Identify which cell holds the provided text, then report its [x, y] central coordinate. 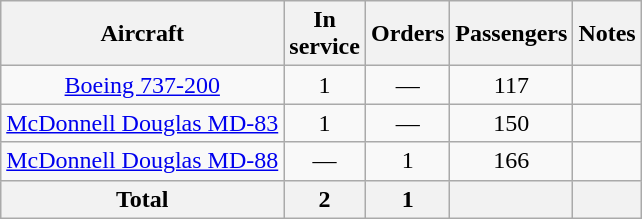
166 [512, 161]
2 [325, 199]
Passengers [512, 34]
150 [512, 123]
McDonnell Douglas MD-88 [142, 161]
Boeing 737-200 [142, 85]
Orders [407, 34]
Aircraft [142, 34]
McDonnell Douglas MD-83 [142, 123]
Notes [607, 34]
Total [142, 199]
117 [512, 85]
Inservice [325, 34]
